From the cell containing the given text, extract its center point as (X, Y) coordinate. 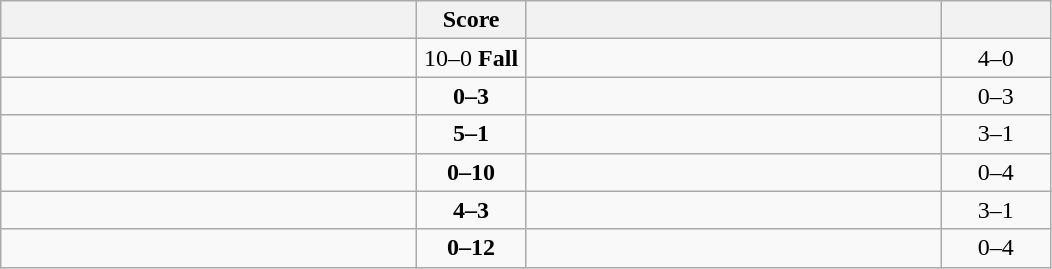
5–1 (472, 134)
Score (472, 20)
4–3 (472, 210)
0–12 (472, 248)
0–10 (472, 172)
10–0 Fall (472, 58)
4–0 (996, 58)
